Detect which cell encompasses the target text, then output its (X, Y) center coordinate. 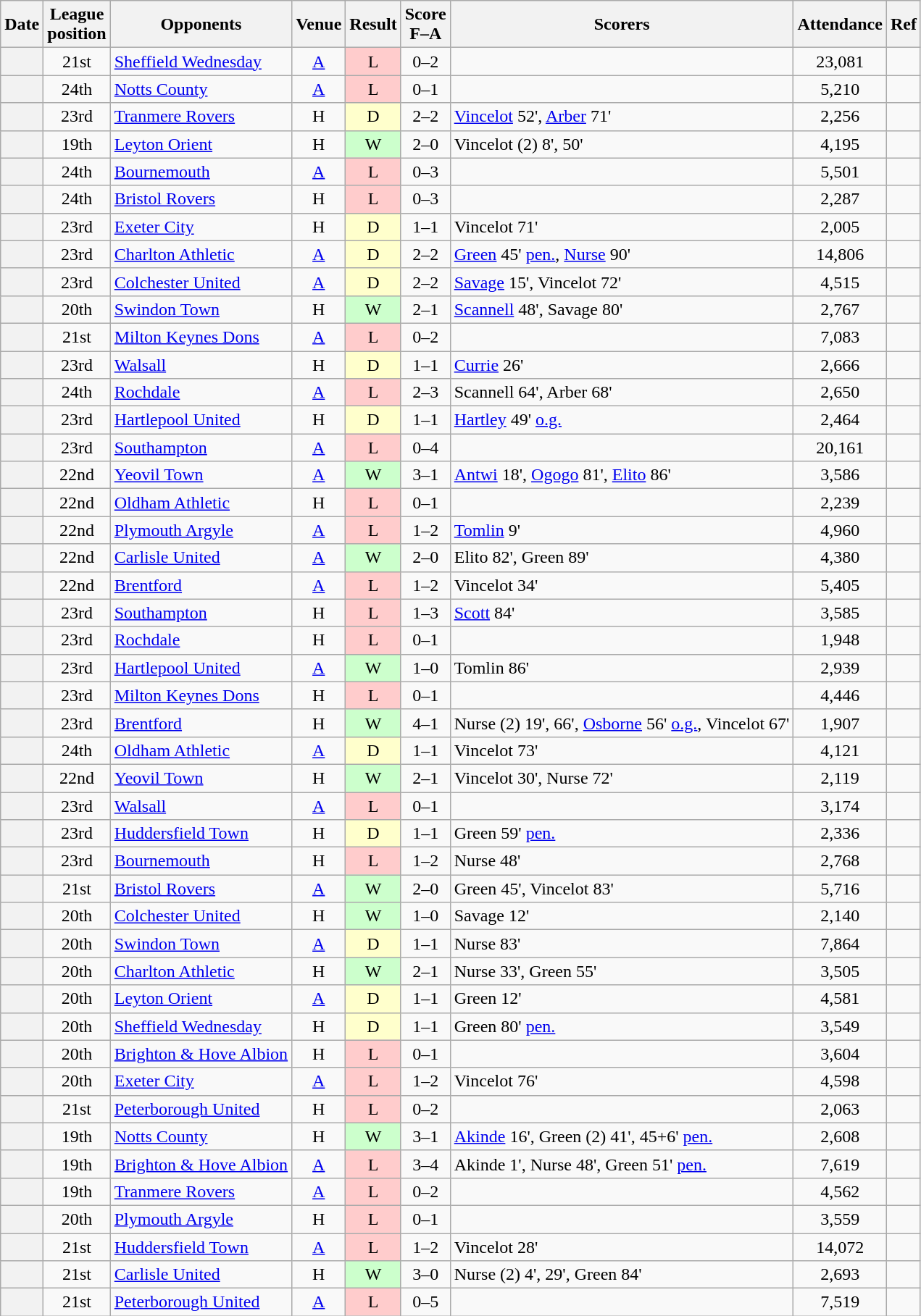
2,464 (840, 420)
14,806 (840, 254)
Green 59' pen. (622, 834)
Green 45', Vincelot 83' (622, 889)
Date (22, 25)
2,768 (840, 861)
5,501 (840, 172)
4,562 (840, 1191)
2,336 (840, 834)
Nurse 83' (622, 944)
23,081 (840, 62)
2,239 (840, 503)
3–4 (425, 1164)
0–4 (425, 448)
Vincelot (2) 8', 50' (622, 144)
2,287 (840, 199)
3,549 (840, 1026)
2,608 (840, 1136)
Tomlin 86' (622, 668)
ScoreF–A (425, 25)
Akinde 1', Nurse 48', Green 51' pen. (622, 1164)
Hartley 49' o.g. (622, 420)
2,693 (840, 1275)
4,598 (840, 1081)
1,907 (840, 723)
Savage 12' (622, 916)
Akinde 16', Green (2) 41', 45+6' pen. (622, 1136)
7,083 (840, 337)
Savage 15', Vincelot 72' (622, 282)
2,005 (840, 227)
1,948 (840, 640)
Vincelot 30', Nurse 72' (622, 778)
7,864 (840, 944)
Nurse 33', Green 55' (622, 971)
Nurse (2) 4', 29', Green 84' (622, 1275)
2,767 (840, 309)
Green 80' pen. (622, 1026)
3,174 (840, 806)
Green 12' (622, 999)
Vincelot 71' (622, 227)
Attendance (840, 25)
4,195 (840, 144)
Scannell 48', Savage 80' (622, 309)
2,119 (840, 778)
0–5 (425, 1302)
Vincelot 28' (622, 1246)
2,650 (840, 393)
Leagueposition (77, 25)
5,405 (840, 585)
2–3 (425, 393)
Opponents (201, 25)
Scannell 64', Arber 68' (622, 393)
Result (373, 25)
Currie 26' (622, 364)
2,939 (840, 668)
4,960 (840, 530)
Venue (319, 25)
7,619 (840, 1164)
3,586 (840, 475)
2,140 (840, 916)
4,380 (840, 558)
3–0 (425, 1275)
Antwi 18', Ogogo 81', Elito 86' (622, 475)
5,716 (840, 889)
Scott 84' (622, 613)
Elito 82', Green 89' (622, 558)
Nurse 48' (622, 861)
Ref (903, 25)
Vincelot 34' (622, 585)
Vincelot 52', Arber 71' (622, 117)
1–3 (425, 613)
3,505 (840, 971)
Vincelot 76' (622, 1081)
4–1 (425, 723)
3,559 (840, 1219)
Green 45' pen., Nurse 90' (622, 254)
2,256 (840, 117)
Nurse (2) 19', 66', Osborne 56' o.g., Vincelot 67' (622, 723)
5,210 (840, 89)
3,585 (840, 613)
4,446 (840, 695)
2,666 (840, 364)
3,604 (840, 1054)
14,072 (840, 1246)
4,121 (840, 750)
20,161 (840, 448)
7,519 (840, 1302)
2,063 (840, 1109)
4,581 (840, 999)
Tomlin 9' (622, 530)
Vincelot 73' (622, 750)
Scorers (622, 25)
4,515 (840, 282)
